From the cell containing the given text, extract its center point as (X, Y) coordinate. 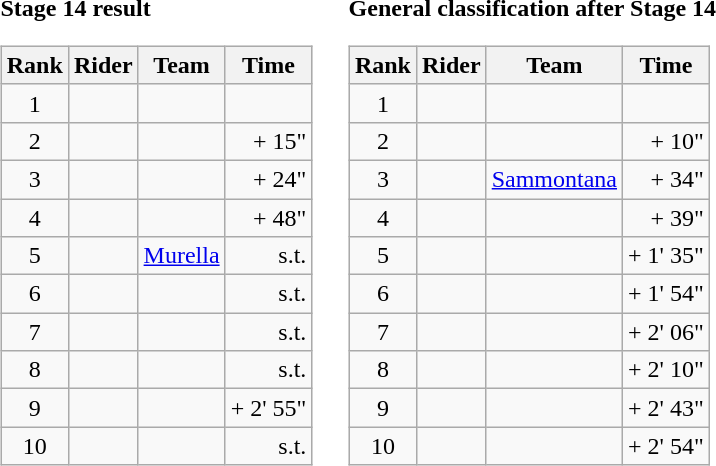
+ 2' 06" (666, 332)
+ 2' 43" (666, 408)
+ 24" (268, 179)
+ 48" (268, 217)
+ 2' 54" (666, 446)
+ 15" (268, 141)
+ 2' 10" (666, 370)
+ 34" (666, 179)
+ 2' 55" (268, 408)
+ 10" (666, 141)
Murella (182, 256)
Sammontana (554, 179)
+ 39" (666, 217)
+ 1' 54" (666, 294)
+ 1' 35" (666, 256)
